Scan for the cell matching the given text and deliver its [x, y] coordinate at center. 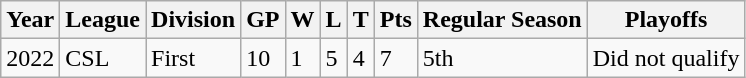
L [334, 20]
Regular Season [502, 20]
1 [302, 58]
2022 [30, 58]
W [302, 20]
Year [30, 20]
5th [502, 58]
First [194, 58]
Did not qualify [666, 58]
League [103, 20]
T [360, 20]
CSL [103, 58]
4 [360, 58]
GP [263, 20]
Division [194, 20]
5 [334, 58]
7 [396, 58]
Pts [396, 20]
Playoffs [666, 20]
10 [263, 58]
